Detect which cell encompasses the target text, then output its (x, y) center coordinate. 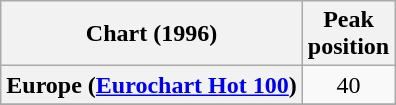
Peakposition (348, 34)
Chart (1996) (152, 34)
40 (348, 85)
Europe (Eurochart Hot 100) (152, 85)
